Find where the given text appears and provide that cell's center as (X, Y) coordinate. 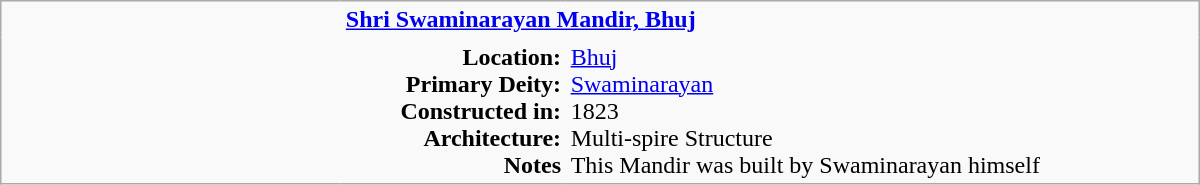
BhujSwaminarayan 1823 Multi-spire Structure This Mandir was built by Swaminarayan himself (882, 110)
Location: Primary Deity:Constructed in:Architecture:Notes (454, 110)
Shri Swaminarayan Mandir, Bhuj (770, 20)
